Output the (X, Y) coordinate of the center of the cell containing the given text.  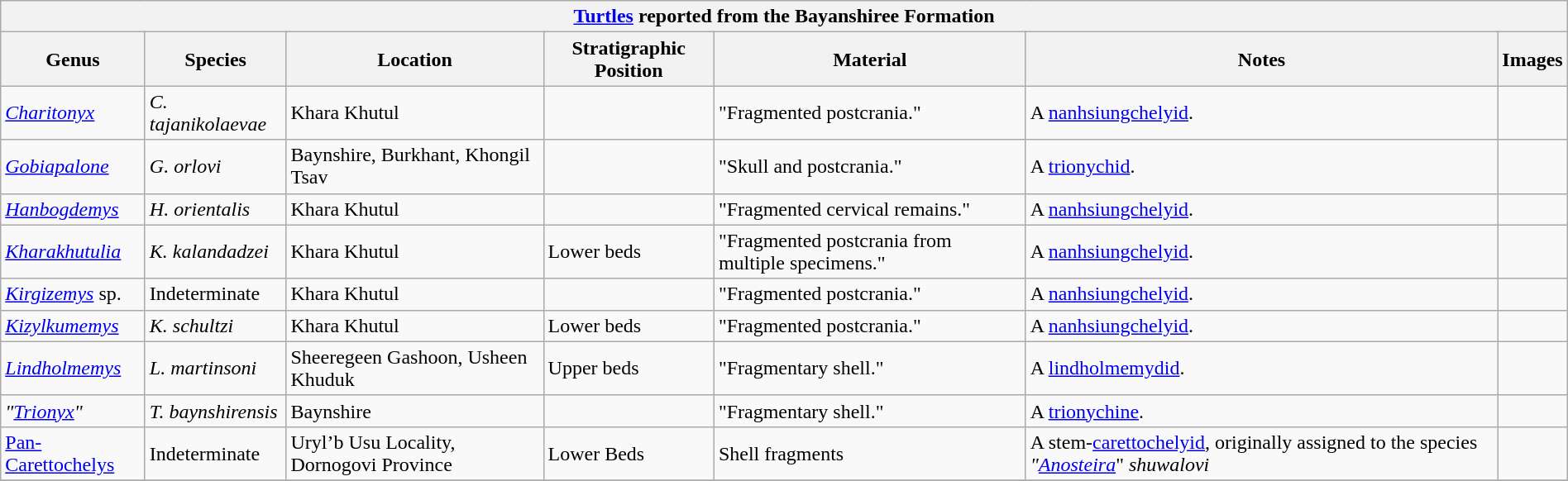
Hanbogdemys (73, 209)
T. baynshirensis (215, 411)
Gobiapalone (73, 167)
Notes (1262, 60)
Species (215, 60)
Location (415, 60)
G. orlovi (215, 167)
Kirgizemys sp. (73, 294)
H. orientalis (215, 209)
"Fragmented cervical remains." (870, 209)
Shell fragments (870, 453)
"Skull and postcrania." (870, 167)
A lindholmemydid. (1262, 369)
Baynshire, Burkhant, Khongil Tsav (415, 167)
Stratigraphic Position (629, 60)
A trionychine. (1262, 411)
Kharakhutulia (73, 251)
Lindholmemys (73, 369)
Baynshire (415, 411)
Kizylkumemys (73, 326)
Genus (73, 60)
Material (870, 60)
Uryl’b Usu Locality, Dornogovi Province (415, 453)
Turtles reported from the Bayanshiree Formation (784, 17)
Images (1532, 60)
A stem-carettochelyid, originally assigned to the species "Anosteira" shuwalovi (1262, 453)
"Trionyx" (73, 411)
A trionychid. (1262, 167)
Charitonyx (73, 112)
C. tajanikolaevae (215, 112)
"Fragmented postcrania from multiple specimens." (870, 251)
Upper beds (629, 369)
K. schultzi (215, 326)
Lower Beds (629, 453)
K. kalandadzei (215, 251)
Pan-Carettochelys (73, 453)
Sheeregeen Gashoon, Usheen Khuduk (415, 369)
L. martinsoni (215, 369)
